Search for the cell housing the specified text and yield its [x, y] center coordinate. 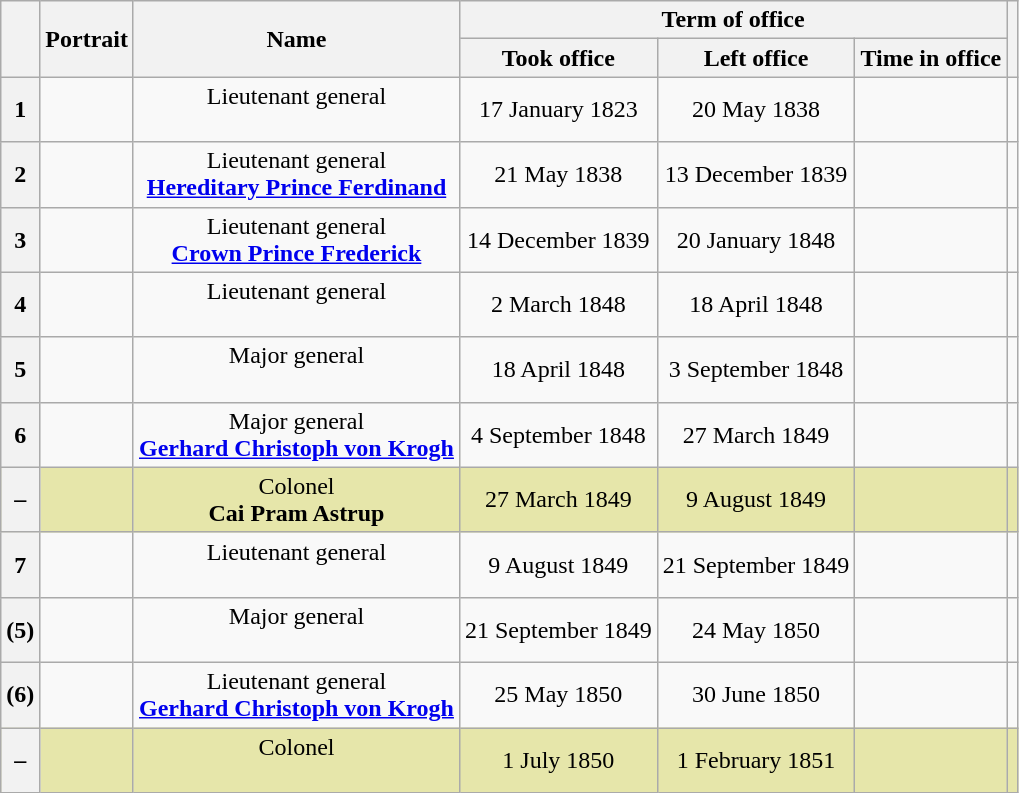
7 [20, 564]
1 July 1850 [558, 760]
25 May 1850 [558, 694]
24 May 1850 [756, 630]
(5) [20, 630]
17 January 1823 [558, 110]
5 [20, 370]
1 [20, 110]
Took office [558, 58]
13 December 1839 [756, 174]
Colonel [296, 760]
30 June 1850 [756, 694]
20 May 1838 [756, 110]
3 September 1848 [756, 370]
4 [20, 304]
Name [296, 39]
Lieutenant generalGerhard Christoph von Krogh [296, 694]
1 February 1851 [756, 760]
Lieutenant generalCrown Prince Frederick [296, 240]
3 [20, 240]
Time in office [931, 58]
20 January 1848 [756, 240]
6 [20, 434]
Portrait [87, 39]
2 [20, 174]
Major generalGerhard Christoph von Krogh [296, 434]
Term of office [732, 20]
ColonelCai Pram Astrup [296, 500]
2 March 1848 [558, 304]
14 December 1839 [558, 240]
21 May 1838 [558, 174]
4 September 1848 [558, 434]
Left office [756, 58]
Lieutenant generalHereditary Prince Ferdinand [296, 174]
(6) [20, 694]
